Scan for the cell matching the given text and deliver its (X, Y) coordinate at center. 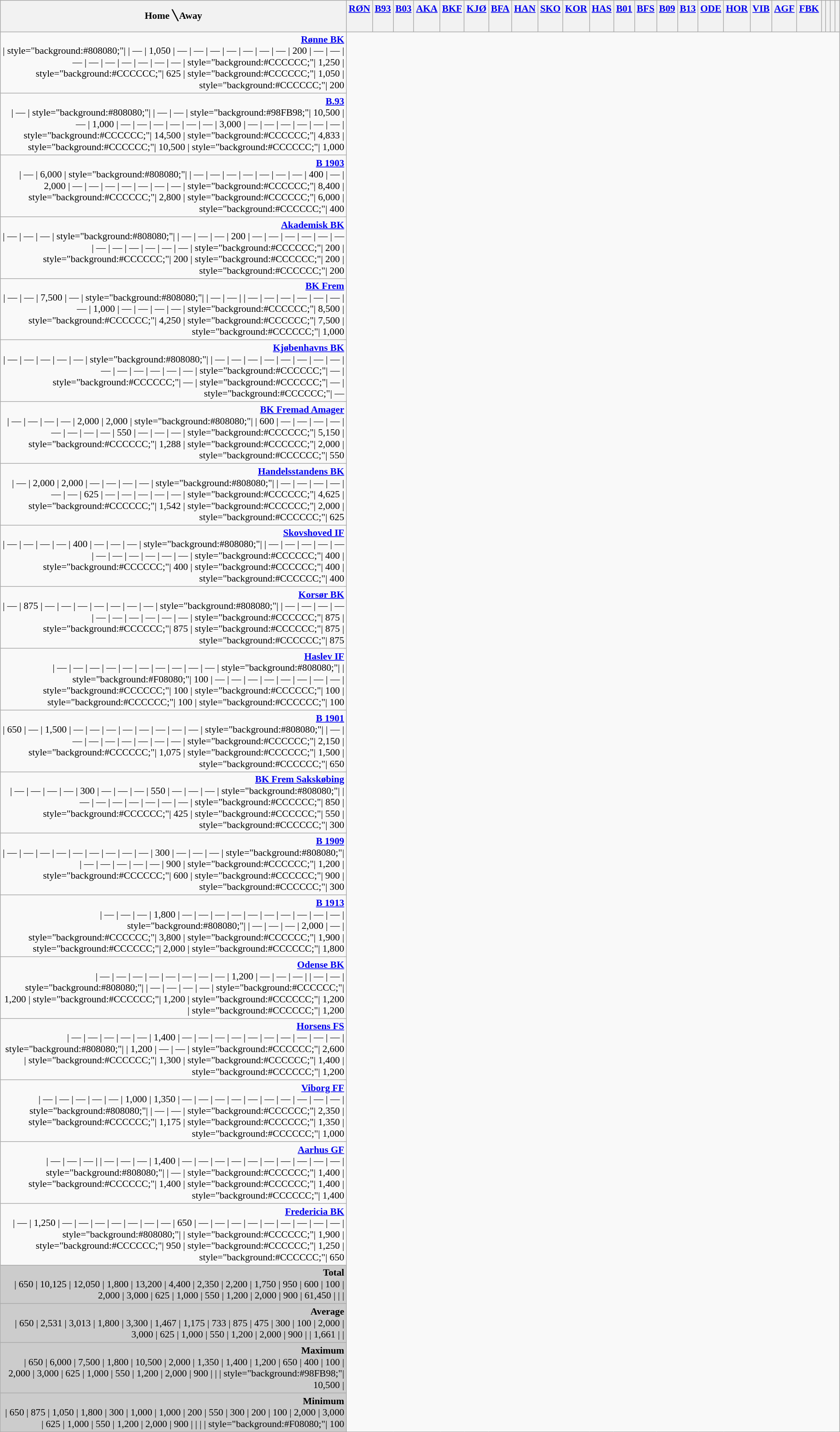
KOR (576, 8)
B93 (383, 8)
B03 (404, 8)
B01 (624, 8)
BKF (452, 8)
HAN (525, 8)
BFA (500, 8)
VIB (761, 8)
HOR (737, 8)
RØN (359, 8)
B13 (688, 8)
AGF (784, 8)
HAS (602, 8)
Home ╲ Away (174, 16)
ODE (711, 8)
KJØ (477, 8)
SKO (551, 8)
AKA (427, 8)
B09 (667, 8)
FBK (809, 8)
BFS (646, 8)
